Search for the cell housing the specified text and yield its [X, Y] center coordinate. 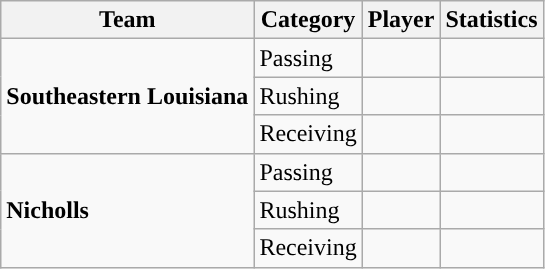
Southeastern Louisiana [128, 96]
Category [308, 20]
Player [401, 20]
Nicholls [128, 210]
Team [128, 20]
Statistics [492, 20]
